Determine the (X, Y) coordinate at the center of the cell enclosing the given text.  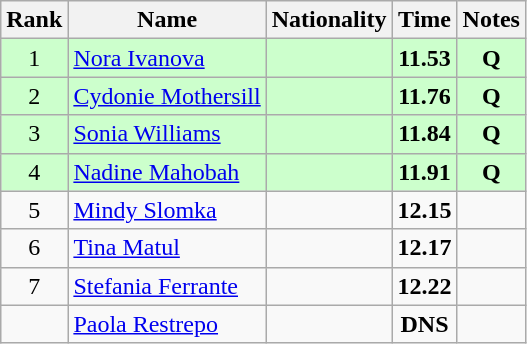
11.53 (424, 58)
12.15 (424, 210)
7 (34, 286)
11.76 (424, 96)
12.17 (424, 248)
Notes (491, 20)
Paola Restrepo (167, 324)
1 (34, 58)
Name (167, 20)
Cydonie Mothersill (167, 96)
DNS (424, 324)
4 (34, 172)
Nadine Mahobah (167, 172)
Nationality (329, 20)
11.84 (424, 134)
Time (424, 20)
11.91 (424, 172)
6 (34, 248)
Mindy Slomka (167, 210)
Stefania Ferrante (167, 286)
5 (34, 210)
12.22 (424, 286)
Tina Matul (167, 248)
Sonia Williams (167, 134)
2 (34, 96)
3 (34, 134)
Rank (34, 20)
Nora Ivanova (167, 58)
